Determine the [X, Y] coordinate at the center of the cell enclosing the given text.  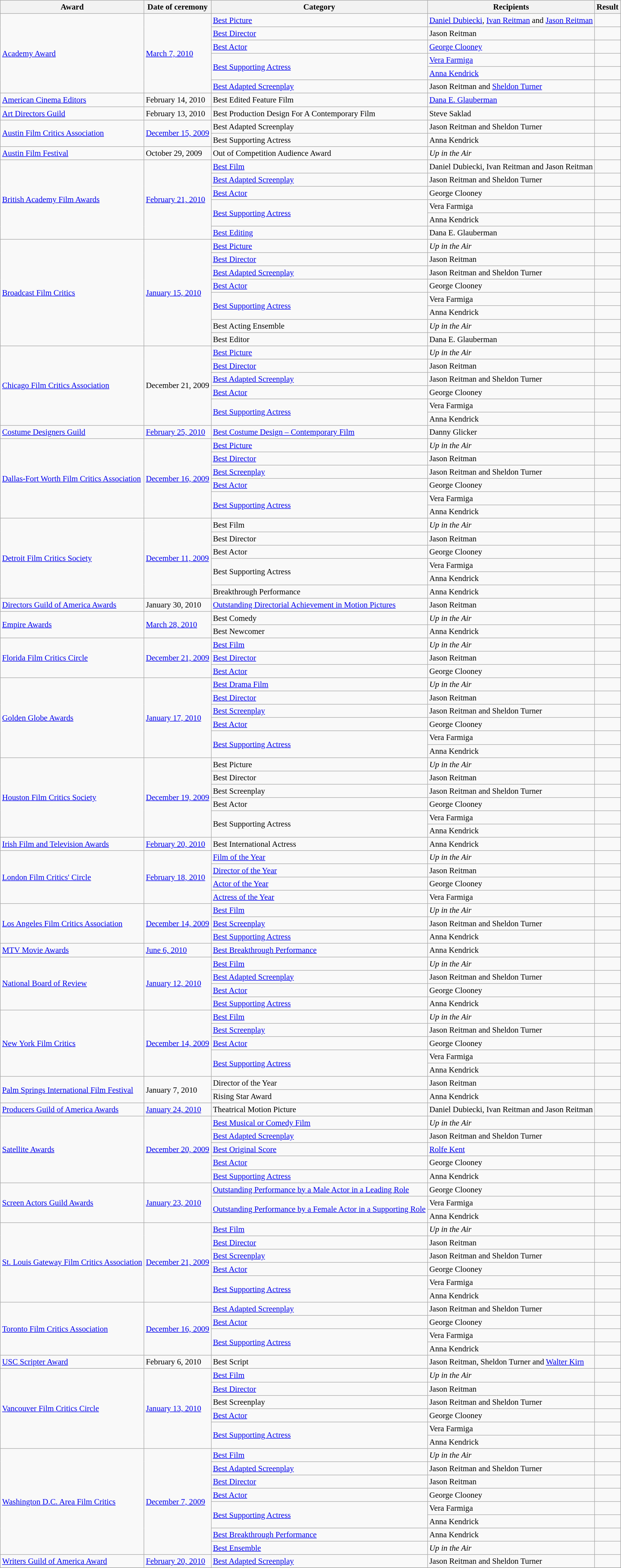
February 14, 2010 [177, 100]
December 11, 2009 [177, 558]
St. Louis Gateway Film Critics Association [72, 1263]
Best Drama Film [319, 685]
December 19, 2009 [177, 798]
Best Comedy [319, 618]
Toronto Film Critics Association [72, 1329]
Houston Film Critics Society [72, 798]
British Academy Film Awards [72, 200]
Steve Saklad [511, 113]
February 25, 2010 [177, 432]
MTV Movie Awards [72, 950]
January 17, 2010 [177, 718]
Outstanding Directorial Achievement in Motion Pictures [319, 605]
Irish Film and Television Awards [72, 844]
Washington D.C. Area Film Critics [72, 1502]
Best Original Score [319, 1150]
Dallas-Fort Worth Film Critics Association [72, 479]
Best Ensemble [319, 1548]
Date of ceremony [177, 7]
Out of Competition Audience Award [319, 153]
January 23, 2010 [177, 1203]
National Board of Review [72, 983]
Breakthrough Performance [319, 592]
February 18, 2010 [177, 877]
Los Angeles Film Critics Association [72, 924]
Best Acting Ensemble [319, 326]
March 28, 2010 [177, 625]
January 24, 2010 [177, 1110]
Category [319, 7]
March 7, 2010 [177, 54]
Award [72, 7]
Austin Film Festival [72, 153]
Actor of the Year [319, 884]
January 30, 2010 [177, 605]
Palm Springs International Film Festival [72, 1090]
Film of the Year [319, 857]
Rolfe Kent [511, 1150]
Recipients [511, 7]
Satellite Awards [72, 1150]
Detroit Film Critics Society [72, 558]
Best Newcomer [319, 632]
Costume Designers Guild [72, 432]
Golden Globe Awards [72, 718]
Theatrical Motion Picture [319, 1110]
New York Film Critics [72, 1043]
October 29, 2009 [177, 153]
Best Production Design For A Contemporary Film [319, 113]
Outstanding Performance by a Male Actor in a Leading Role [319, 1190]
Florida Film Critics Circle [72, 658]
Screen Actors Guild Awards [72, 1203]
Academy Award [72, 54]
Jason Reitman, Sheldon Turner and Walter Kirn [511, 1362]
Rising Star Award [319, 1097]
Actress of the Year [319, 897]
Chicago Film Critics Association [72, 386]
December 7, 2009 [177, 1502]
American Cinema Editors [72, 100]
Best Editing [319, 233]
June 6, 2010 [177, 950]
Vancouver Film Critics Circle [72, 1409]
February 21, 2010 [177, 200]
December 20, 2009 [177, 1150]
January 7, 2010 [177, 1090]
Producers Guild of America Awards [72, 1110]
Outstanding Performance by a Female Actor in a Supporting Role [319, 1209]
December 15, 2009 [177, 133]
London Film Critics' Circle [72, 877]
Result [608, 7]
January 12, 2010 [177, 983]
Empire Awards [72, 625]
Danny Glicker [511, 432]
Writers Guild of America Award [72, 1561]
Austin Film Critics Association [72, 133]
January 13, 2010 [177, 1409]
Best Musical or Comedy Film [319, 1123]
January 15, 2010 [177, 293]
February 13, 2010 [177, 113]
Best International Actress [319, 844]
Best Script [319, 1362]
Art Directors Guild [72, 113]
USC Scripter Award [72, 1362]
Best Costume Design – Contemporary Film [319, 432]
Best Editor [319, 339]
Best Edited Feature Film [319, 100]
Directors Guild of America Awards [72, 605]
February 6, 2010 [177, 1362]
Broadcast Film Critics [72, 293]
